Return the [X, Y] coordinate for the center point of the cell that contains the specified text.  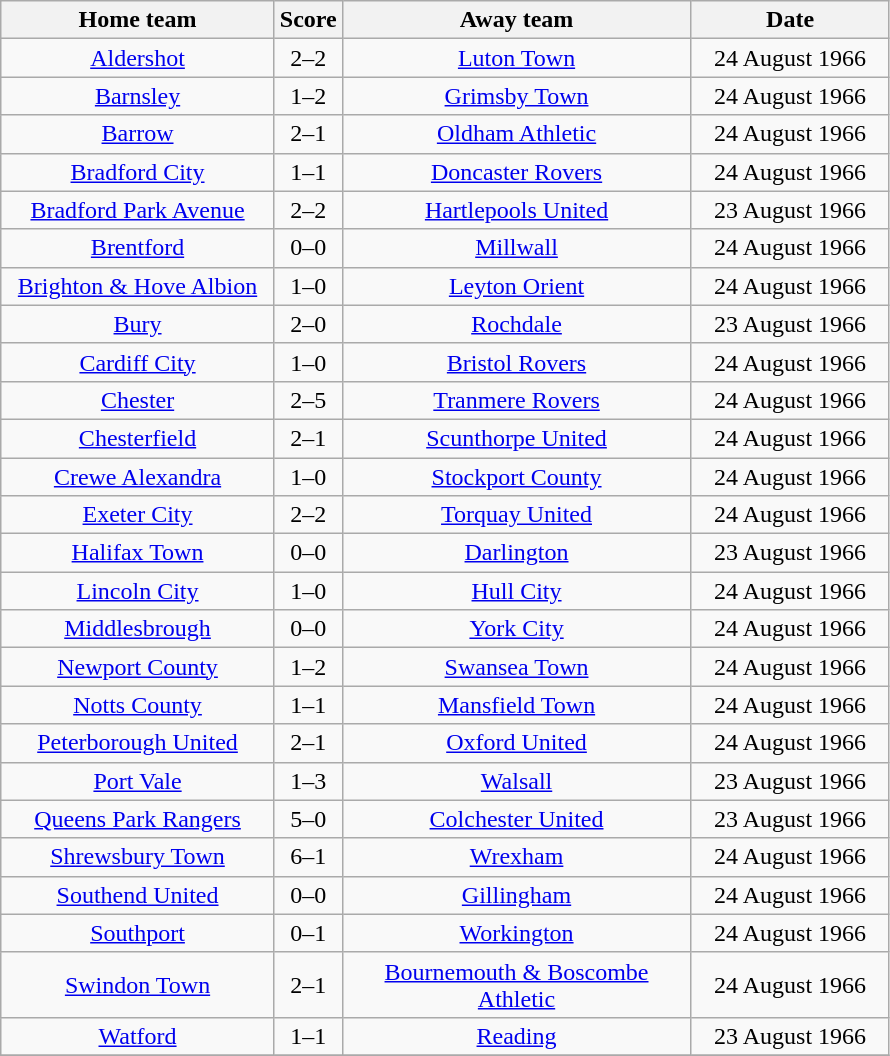
Watford [138, 1036]
Gillingham [516, 895]
Shrewsbury Town [138, 857]
Colchester United [516, 819]
Hartlepools United [516, 210]
Southport [138, 933]
Port Vale [138, 781]
Walsall [516, 781]
Halifax Town [138, 553]
Peterborough United [138, 743]
Millwall [516, 248]
Hull City [516, 591]
Stockport County [516, 477]
Darlington [516, 553]
Southend United [138, 895]
Scunthorpe United [516, 438]
Home team [138, 20]
Brighton & Hove Albion [138, 286]
Reading [516, 1036]
Cardiff City [138, 362]
Queens Park Rangers [138, 819]
Barrow [138, 134]
Aldershot [138, 58]
Bury [138, 324]
Grimsby Town [516, 96]
6–1 [308, 857]
2–5 [308, 400]
Bournemouth & Boscombe Athletic [516, 984]
Mansfield Town [516, 705]
Lincoln City [138, 591]
Tranmere Rovers [516, 400]
Middlesbrough [138, 629]
Leyton Orient [516, 286]
Oldham Athletic [516, 134]
Barnsley [138, 96]
Torquay United [516, 515]
Date [790, 20]
5–0 [308, 819]
Workington [516, 933]
Bradford City [138, 172]
0–1 [308, 933]
Swindon Town [138, 984]
Away team [516, 20]
Crewe Alexandra [138, 477]
Swansea Town [516, 667]
Chesterfield [138, 438]
Newport County [138, 667]
Brentford [138, 248]
1–3 [308, 781]
Exeter City [138, 515]
Score [308, 20]
Bristol Rovers [516, 362]
Doncaster Rovers [516, 172]
Bradford Park Avenue [138, 210]
Notts County [138, 705]
Oxford United [516, 743]
2–0 [308, 324]
Luton Town [516, 58]
Chester [138, 400]
Wrexham [516, 857]
Rochdale [516, 324]
York City [516, 629]
